Output the [x, y] coordinate of the center of the cell containing the given text.  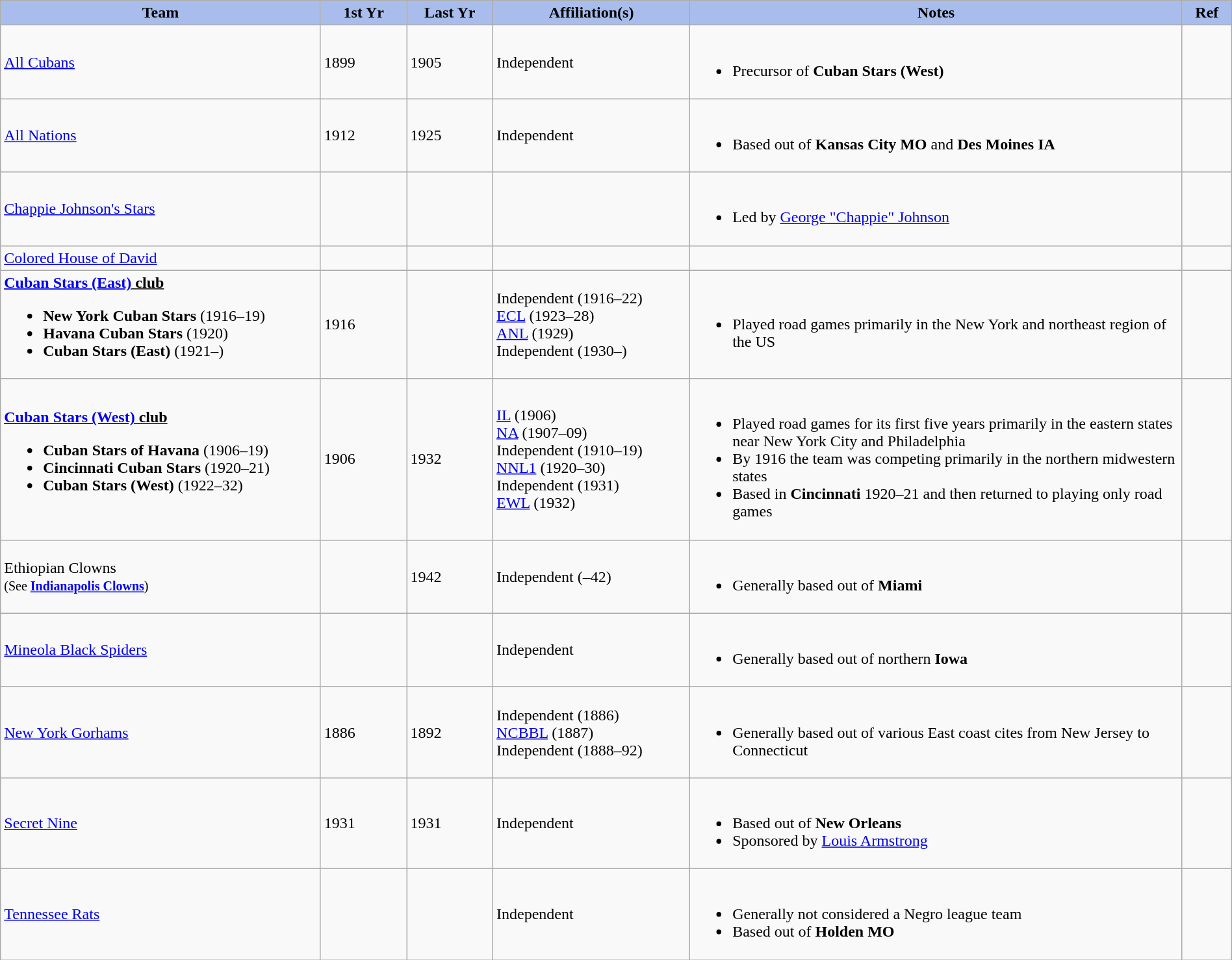
1942 [450, 577]
Cuban Stars (East) clubNew York Cuban Stars (1916–19)Havana Cuban Stars (1920)Cuban Stars (East) (1921–) [161, 325]
New York Gorhams [161, 732]
1899 [364, 62]
1892 [450, 732]
Mineola Black Spiders [161, 650]
1886 [364, 732]
Generally based out of Miami [936, 577]
1st Yr [364, 13]
Generally not considered a Negro league teamBased out of Holden MO [936, 914]
Last Yr [450, 13]
Precursor of Cuban Stars (West) [936, 62]
IL (1906)NA (1907–09)Independent (1910–19)NNL1 (1920–30)Independent (1931)EWL (1932) [591, 459]
1925 [450, 135]
1905 [450, 62]
Affiliation(s) [591, 13]
All Cubans [161, 62]
Tennessee Rats [161, 914]
Ref [1207, 13]
Notes [936, 13]
1906 [364, 459]
Secret Nine [161, 823]
1916 [364, 325]
Colored House of David [161, 258]
Independent (1916–22)ECL (1923–28)ANL (1929)Independent (1930–) [591, 325]
Generally based out of various East coast cites from New Jersey to Connecticut [936, 732]
1912 [364, 135]
All Nations [161, 135]
Chappie Johnson's Stars [161, 209]
Based out of New OrleansSponsored by Louis Armstrong [936, 823]
Team [161, 13]
Cuban Stars (West) clubCuban Stars of Havana (1906–19)Cincinnati Cuban Stars (1920–21)Cuban Stars (West) (1922–32) [161, 459]
1932 [450, 459]
Ethiopian Clowns(See Indianapolis Clowns) [161, 577]
Independent (–42) [591, 577]
Generally based out of northern Iowa [936, 650]
Led by George "Chappie" Johnson [936, 209]
Based out of Kansas City MO and Des Moines IA [936, 135]
Played road games primarily in the New York and northeast region of the US [936, 325]
Independent (1886)NCBBL (1887)Independent (1888–92) [591, 732]
